Determine the [x, y] coordinate at the center of the cell enclosing the given text.  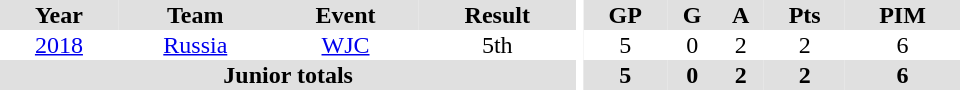
Junior totals [288, 75]
G [692, 15]
Year [59, 15]
Event [346, 15]
Result [497, 15]
WJC [346, 45]
GP [625, 15]
5th [497, 45]
PIM [902, 15]
Pts [804, 15]
Russia [196, 45]
Team [196, 15]
2018 [59, 45]
A [740, 15]
